From the cell containing the given text, extract its center point as (X, Y) coordinate. 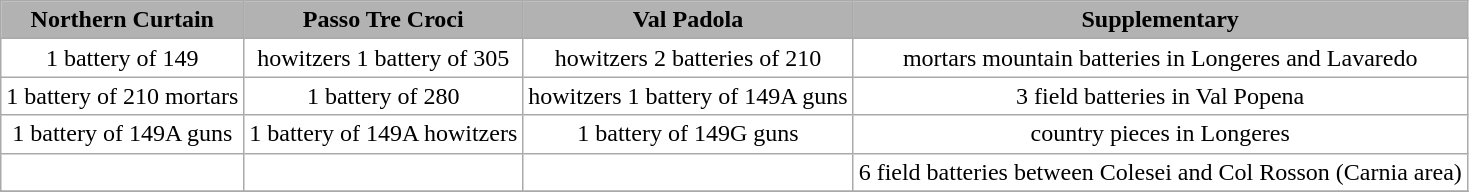
1 battery of 149G guns (688, 134)
3 field batteries in Val Popena (1160, 96)
mortars mountain batteries in Longeres and Lavaredo (1160, 58)
howitzers 1 battery of 305 (384, 58)
Val Padola (688, 20)
6 field batteries between Colesei and Col Rosson (Carnia area) (1160, 172)
1 battery of 210 mortars (122, 96)
Supplementary (1160, 20)
Passo Tre Croci (384, 20)
Northern Curtain (122, 20)
1 battery of 280 (384, 96)
howitzers 2 batteries of 210 (688, 58)
1 battery of 149A howitzers (384, 134)
country pieces in Longeres (1160, 134)
1 battery of 149A guns (122, 134)
howitzers 1 battery of 149A guns (688, 96)
1 battery of 149 (122, 58)
